Capture the cell that displays the provided text and extract its [x, y] central coordinate. 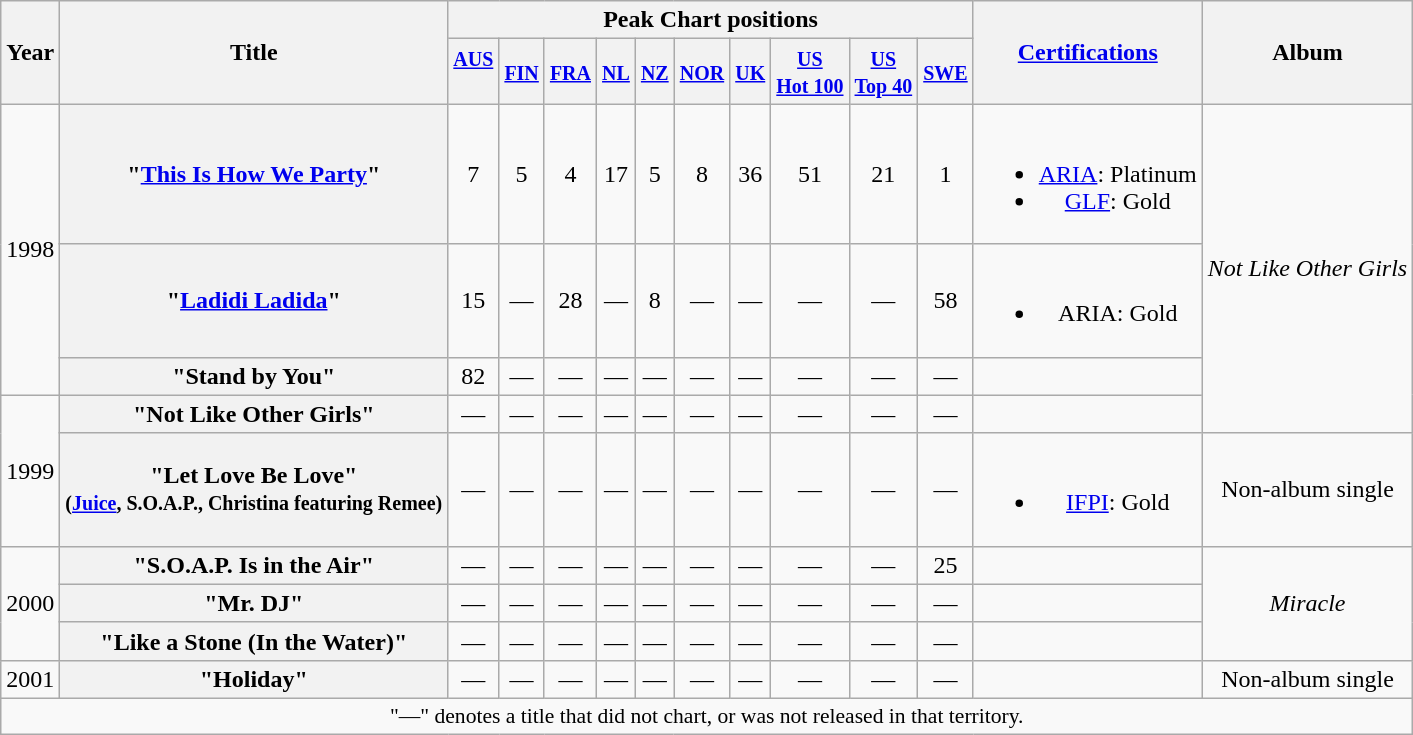
21 [884, 174]
"Like a Stone (In the Water)" [254, 641]
"Let Love Be Love"(Juice, S.O.A.P., Christina featuring Remee) [254, 490]
IFPI: Gold [1088, 490]
"Not Like Other Girls" [254, 414]
AUS [474, 72]
ARIA: Gold [1088, 300]
7 [474, 174]
Peak Chart positions [710, 20]
ARIA: PlatinumGLF: Gold [1088, 174]
2001 [30, 679]
NZ [654, 72]
36 [750, 174]
82 [474, 376]
1999 [30, 470]
2000 [30, 603]
58 [946, 300]
Album [1307, 52]
"Mr. DJ" [254, 603]
Not Like Other Girls [1307, 268]
"Stand by You" [254, 376]
4 [570, 174]
SWE [946, 72]
25 [946, 565]
1 [946, 174]
Title [254, 52]
UK [750, 72]
28 [570, 300]
NOR [702, 72]
"Ladidi Ladida" [254, 300]
USTop 40 [884, 72]
FRA [570, 72]
"Holiday" [254, 679]
Certifications [1088, 52]
51 [810, 174]
"—" denotes a title that did not chart, or was not released in that territory. [707, 716]
1998 [30, 250]
"S.O.A.P. Is in the Air" [254, 565]
"This Is How We Party" [254, 174]
17 [616, 174]
FIN [522, 72]
NL [616, 72]
15 [474, 300]
Year [30, 52]
Miracle [1307, 603]
USHot 100 [810, 72]
